Search for the cell housing the specified text and yield its (X, Y) center coordinate. 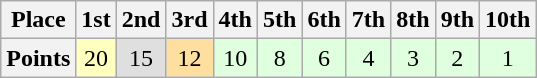
2nd (141, 20)
12 (190, 58)
8 (279, 58)
3 (413, 58)
Place (38, 20)
15 (141, 58)
6th (324, 20)
3rd (190, 20)
2 (457, 58)
9th (457, 20)
6 (324, 58)
7th (368, 20)
4 (368, 58)
1st (96, 20)
Points (38, 58)
10th (508, 20)
4th (235, 20)
8th (413, 20)
20 (96, 58)
10 (235, 58)
1 (508, 58)
5th (279, 20)
